Output the (X, Y) coordinate of the center of the cell containing the given text.  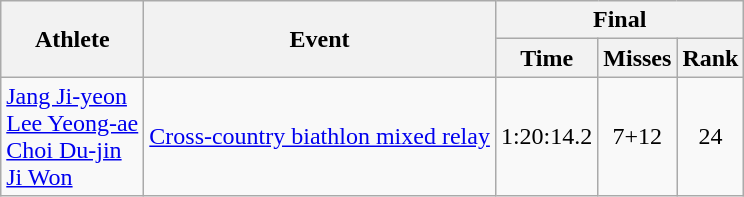
Cross-country biathlon mixed relay (320, 136)
24 (710, 136)
Athlete (72, 39)
7+12 (638, 136)
1:20:14.2 (546, 136)
Final (620, 20)
Rank (710, 58)
Misses (638, 58)
Event (320, 39)
Jang Ji-yeonLee Yeong-aeChoi Du-jinJi Won (72, 136)
Time (546, 58)
